Search for the cell housing the specified text and yield its (x, y) center coordinate. 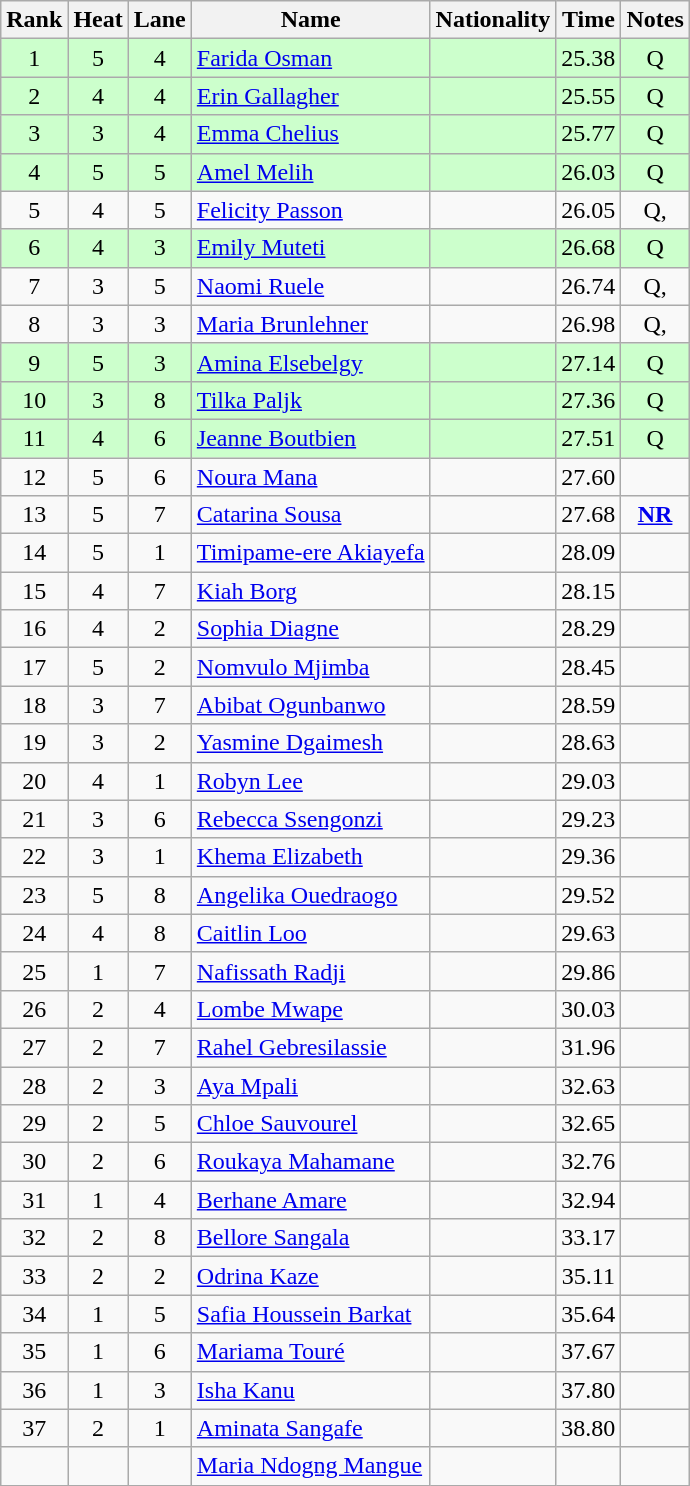
Sophia Diagne (310, 629)
Jeanne Boutbien (310, 438)
Abibat Ogunbanwo (310, 705)
Maria Ndogng Mangue (310, 1466)
Berhane Amare (310, 1200)
11 (34, 438)
35 (34, 1352)
30 (34, 1162)
27.14 (588, 362)
21 (34, 819)
Timipame-ere Akiayefa (310, 553)
22 (34, 857)
28 (34, 1085)
Chloe Sauvourel (310, 1124)
Emma Chelius (310, 134)
26.03 (588, 172)
32.94 (588, 1200)
Name (310, 20)
Yasmine Dgaimesh (310, 743)
Khema Elizabeth (310, 857)
17 (34, 667)
19 (34, 743)
Time (588, 20)
Rank (34, 20)
27.51 (588, 438)
31.96 (588, 1047)
27.60 (588, 477)
27.68 (588, 515)
Nationality (493, 20)
9 (34, 362)
32.76 (588, 1162)
Noura Mana (310, 477)
Farida Osman (310, 58)
Rahel Gebresilassie (310, 1047)
35.11 (588, 1276)
29.52 (588, 895)
37 (34, 1428)
Angelika Ouedraogo (310, 895)
26.05 (588, 210)
Amel Melih (310, 172)
28.09 (588, 553)
38.80 (588, 1428)
23 (34, 895)
Kiah Borg (310, 591)
27.36 (588, 400)
26.74 (588, 286)
30.03 (588, 1009)
Nomvulo Mjimba (310, 667)
Bellore Sangala (310, 1238)
25.55 (588, 96)
25.77 (588, 134)
Naomi Ruele (310, 286)
Rebecca Ssengonzi (310, 819)
26.68 (588, 248)
35.64 (588, 1314)
37.67 (588, 1352)
Robyn Lee (310, 781)
Roukaya Mahamane (310, 1162)
26.98 (588, 324)
29 (34, 1124)
Isha Kanu (310, 1390)
Amina Elsebelgy (310, 362)
37.80 (588, 1390)
33 (34, 1276)
Odrina Kaze (310, 1276)
12 (34, 477)
28.29 (588, 629)
34 (34, 1314)
Caitlin Loo (310, 933)
29.23 (588, 819)
29.86 (588, 971)
28.63 (588, 743)
Erin Gallagher (310, 96)
14 (34, 553)
Lombe Mwape (310, 1009)
20 (34, 781)
29.03 (588, 781)
25.38 (588, 58)
13 (34, 515)
32.65 (588, 1124)
16 (34, 629)
Aminata Sangafe (310, 1428)
33.17 (588, 1238)
Aya Mpali (310, 1085)
Emily Muteti (310, 248)
26 (34, 1009)
Notes (655, 20)
Safia Houssein Barkat (310, 1314)
NR (655, 515)
29.63 (588, 933)
36 (34, 1390)
18 (34, 705)
Nafissath Radji (310, 971)
28.15 (588, 591)
28.45 (588, 667)
Catarina Sousa (310, 515)
32.63 (588, 1085)
24 (34, 933)
Mariama Touré (310, 1352)
15 (34, 591)
Felicity Passon (310, 210)
10 (34, 400)
Heat (98, 20)
29.36 (588, 857)
Lane (160, 20)
32 (34, 1238)
25 (34, 971)
28.59 (588, 705)
31 (34, 1200)
Tilka Paljk (310, 400)
27 (34, 1047)
Maria Brunlehner (310, 324)
